Return the [X, Y] coordinate for the center point of the cell that contains the specified text.  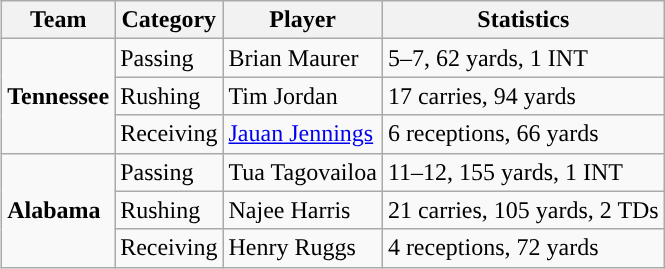
Alabama [58, 210]
Henry Ruggs [302, 248]
21 carries, 105 yards, 2 TDs [523, 210]
Jauan Jennings [302, 134]
Team [58, 20]
Tim Jordan [302, 96]
Tennessee [58, 96]
6 receptions, 66 yards [523, 134]
5–7, 62 yards, 1 INT [523, 58]
Category [169, 20]
Player [302, 20]
11–12, 155 yards, 1 INT [523, 172]
4 receptions, 72 yards [523, 248]
17 carries, 94 yards [523, 96]
Statistics [523, 20]
Najee Harris [302, 210]
Tua Tagovailoa [302, 172]
Brian Maurer [302, 58]
